Scan for the cell matching the given text and deliver its [X, Y] coordinate at center. 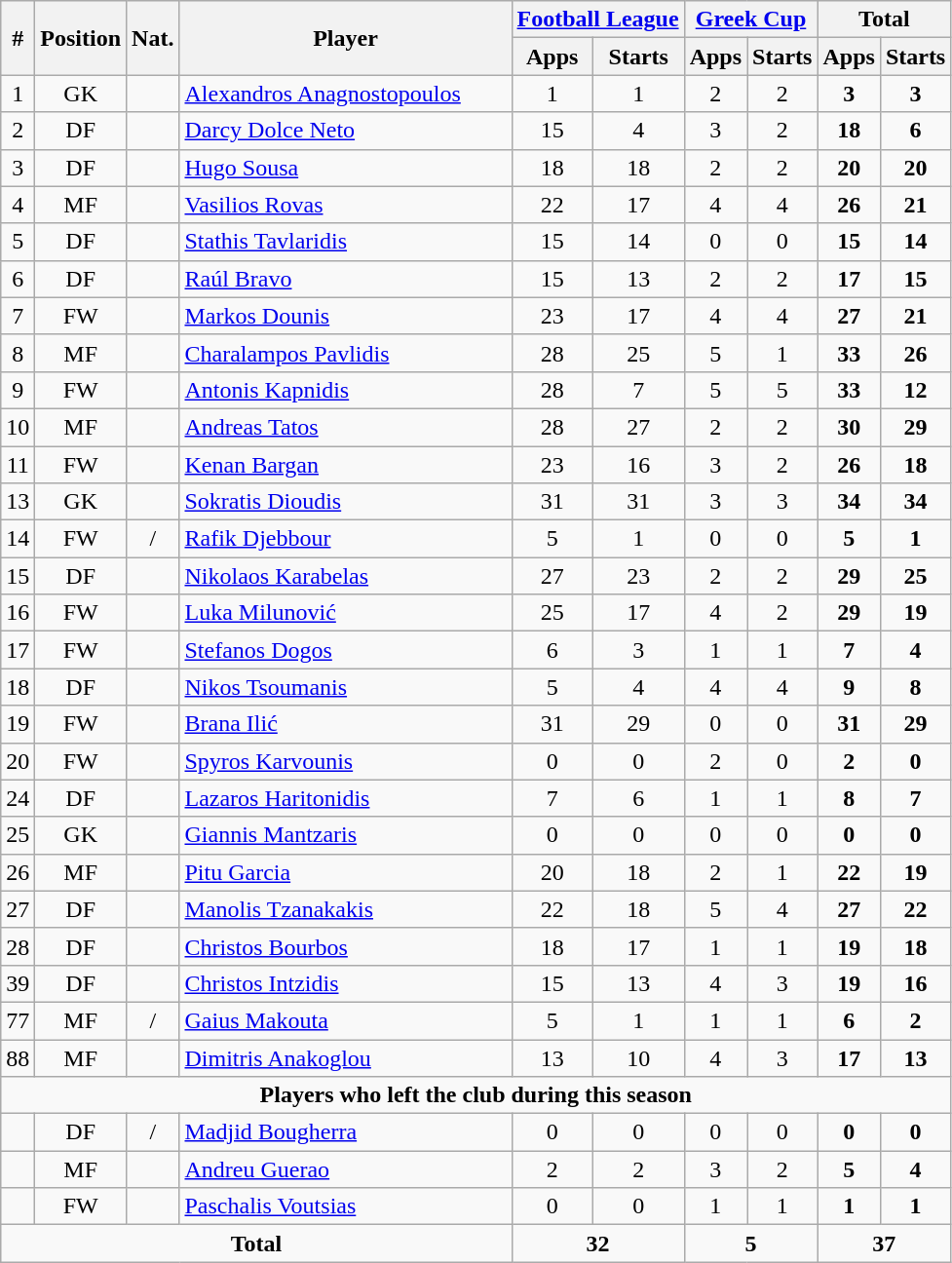
Sokratis Dioudis [345, 502]
12 [915, 390]
Stathis Tavlaridis [345, 242]
Greek Cup [750, 19]
Position [81, 38]
Christos Bourbos [345, 946]
Madjid Bougherra [345, 1132]
Football League [598, 19]
Charalampos Pavlidis [345, 353]
Gaius Makouta [345, 1020]
Vasilios Rovas [345, 205]
Paschalis Voutsias [345, 1206]
30 [849, 427]
Christos Intzidis [345, 983]
24 [18, 798]
Player [345, 38]
Brana Ilić [345, 724]
39 [18, 983]
Rafik Djebbour [345, 539]
Andreas Tatos [345, 427]
Lazaros Haritonidis [345, 798]
# [18, 38]
Manolis Tzanakakis [345, 909]
Nikos Tsoumanis [345, 687]
Pitu Garcia [345, 872]
Raúl Bravo [345, 279]
Antonis Kapnidis [345, 390]
88 [18, 1057]
Kenan Bargan [345, 465]
Markos Dounis [345, 316]
Nikolaos Karabelas [345, 576]
32 [598, 1244]
Luka Milunović [345, 613]
Darcy Dolce Neto [345, 131]
Andreu Guerao [345, 1169]
Players who left the club during this season [476, 1095]
37 [885, 1244]
77 [18, 1020]
Dimitris Anakoglou [345, 1057]
Alexandros Anagnostopoulos [345, 94]
Giannis Mantzaris [345, 835]
11 [18, 465]
Stefanos Dogos [345, 650]
Hugo Sousa [345, 168]
Spyros Karvounis [345, 761]
Nat. [153, 38]
